Search for the cell housing the specified text and yield its (x, y) center coordinate. 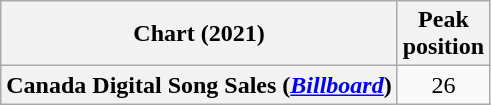
Canada Digital Song Sales (Billboard) (199, 85)
Peakposition (443, 34)
26 (443, 85)
Chart (2021) (199, 34)
